Detect which cell encompasses the target text, then output its [x, y] center coordinate. 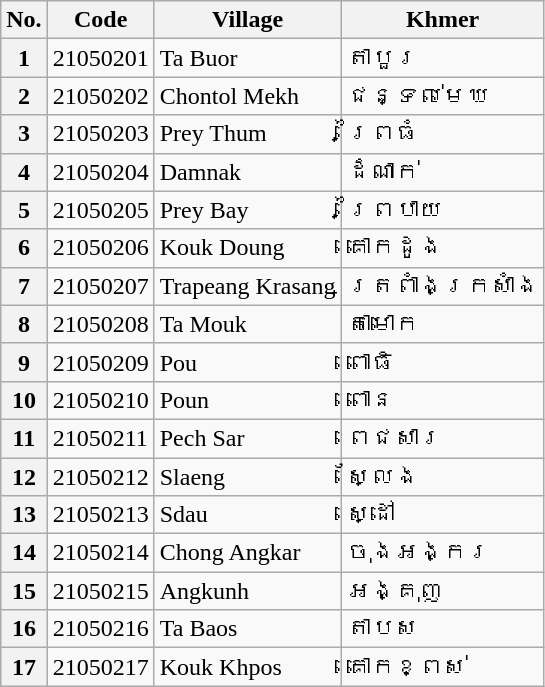
តាបួរ [442, 58]
ត្រពាំងក្រសាំង [442, 286]
ពោន [442, 400]
Chong Angkar [248, 553]
Pou [248, 362]
Chontol Mekh [248, 96]
21050210 [100, 400]
21050205 [100, 210]
Khmer [442, 20]
Poun [248, 400]
ដំណាក់ [442, 172]
7 [24, 286]
អង្គុញ [442, 591]
11 [24, 438]
13 [24, 515]
21050209 [100, 362]
ជន្ទល់មេឃ [442, 96]
1 [24, 58]
Angkunh [248, 591]
21050201 [100, 58]
21050207 [100, 286]
21050204 [100, 172]
Village [248, 20]
ស្លែង [442, 477]
10 [24, 400]
21050206 [100, 248]
Prey Bay [248, 210]
ពេជសារ [442, 438]
21050208 [100, 324]
21050213 [100, 515]
Sdau [248, 515]
គោកខ្ពស់ [442, 667]
17 [24, 667]
21050215 [100, 591]
Ta Buor [248, 58]
9 [24, 362]
Prey Thum [248, 134]
8 [24, 324]
2 [24, 96]
Ta Baos [248, 629]
6 [24, 248]
Ta Mouk [248, 324]
21050202 [100, 96]
Slaeng [248, 477]
21050211 [100, 438]
Code [100, 20]
ស្ដៅ [442, 515]
Kouk Doung [248, 248]
No. [24, 20]
16 [24, 629]
ពោធិ [442, 362]
15 [24, 591]
21050217 [100, 667]
4 [24, 172]
12 [24, 477]
តាបស [442, 629]
5 [24, 210]
3 [24, 134]
គោកដូង [442, 248]
21050203 [100, 134]
តាមោក [442, 324]
21050216 [100, 629]
14 [24, 553]
Kouk Khpos [248, 667]
Damnak [248, 172]
ចុងអង្ករ [442, 553]
21050212 [100, 477]
Trapeang Krasang [248, 286]
21050214 [100, 553]
Pech Sar [248, 438]
ព្រៃបាយ [442, 210]
ព្រៃធំ [442, 134]
